Output the (X, Y) coordinate of the center of the cell containing the given text.  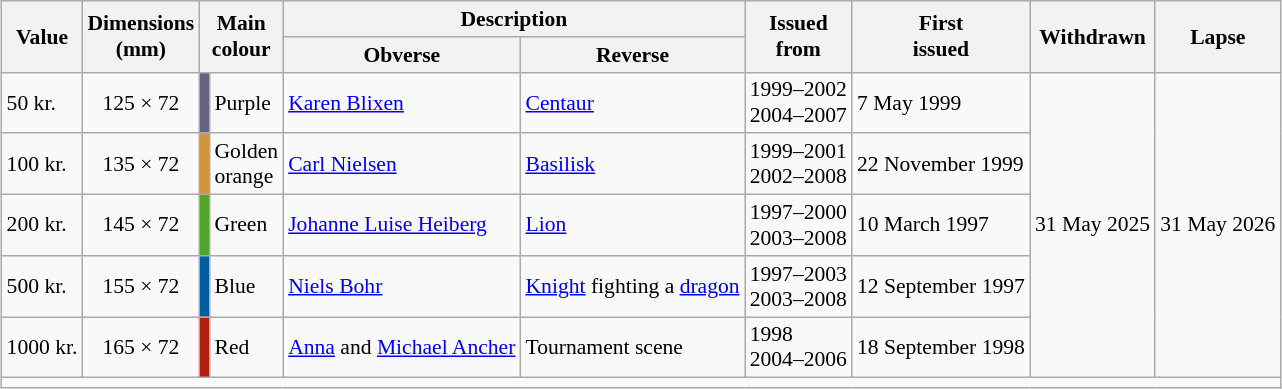
100 kr. (42, 164)
19982004–2006 (798, 346)
Tournament scene (632, 346)
Red (246, 346)
Obverse (402, 54)
Maincolour (241, 36)
1997–20002003–2008 (798, 224)
10 March 1997 (941, 224)
Green (246, 224)
Centaur (632, 102)
Purple (246, 102)
Karen Blixen (402, 102)
200 kr. (42, 224)
Goldenorange (246, 164)
Carl Nielsen (402, 164)
18 September 1998 (941, 346)
Description (514, 19)
31 May 2025 (1092, 225)
Lapse (1218, 36)
Value (42, 36)
125 × 72 (140, 102)
155 × 72 (140, 286)
22 November 1999 (941, 164)
Withdrawn (1092, 36)
Knight fighting a dragon (632, 286)
Dimensions(mm) (140, 36)
Niels Bohr (402, 286)
Firstissued (941, 36)
1999–20022004–2007 (798, 102)
Reverse (632, 54)
Anna and Michael Ancher (402, 346)
7 May 1999 (941, 102)
50 kr. (42, 102)
1000 kr. (42, 346)
1997–20032003–2008 (798, 286)
31 May 2026 (1218, 225)
135 × 72 (140, 164)
Basilisk (632, 164)
Johanne Luise Heiberg (402, 224)
500 kr. (42, 286)
12 September 1997 (941, 286)
165 × 72 (140, 346)
1999–20012002–2008 (798, 164)
Issuedfrom (798, 36)
Lion (632, 224)
Blue (246, 286)
145 × 72 (140, 224)
